Return [X, Y] of the center of cell containing provided text 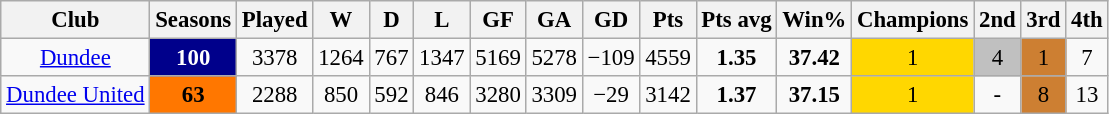
L [442, 20]
Seasons [194, 20]
−109 [611, 58]
GA [554, 20]
850 [341, 95]
846 [442, 95]
GD [611, 20]
Club [76, 20]
3378 [274, 58]
Win% [814, 20]
3309 [554, 95]
Pts [668, 20]
3280 [498, 95]
GF [498, 20]
8 [1044, 95]
Pts avg [736, 20]
4 [998, 58]
7 [1087, 58]
D [392, 20]
1.35 [736, 58]
−29 [611, 95]
Played [274, 20]
37.42 [814, 58]
1347 [442, 58]
100 [194, 58]
5278 [554, 58]
Dundee United [76, 95]
5169 [498, 58]
1264 [341, 58]
592 [392, 95]
- [998, 95]
63 [194, 95]
37.15 [814, 95]
4559 [668, 58]
1.37 [736, 95]
2nd [998, 20]
13 [1087, 95]
Champions [913, 20]
4th [1087, 20]
W [341, 20]
3142 [668, 95]
Dundee [76, 58]
2288 [274, 95]
3rd [1044, 20]
767 [392, 58]
